Find where the given text appears and provide that cell's center as [X, Y] coordinate. 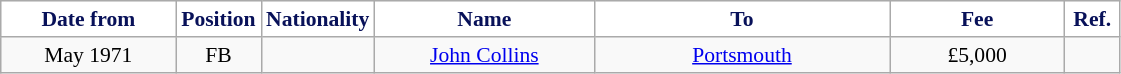
£5,000 [978, 55]
Position [218, 19]
John Collins [484, 55]
Portsmouth [742, 55]
Nationality [318, 19]
Fee [978, 19]
Ref. [1092, 19]
Date from [88, 19]
FB [218, 55]
To [742, 19]
Name [484, 19]
May 1971 [88, 55]
